Determine the [x, y] coordinate at the center of the cell enclosing the given text.  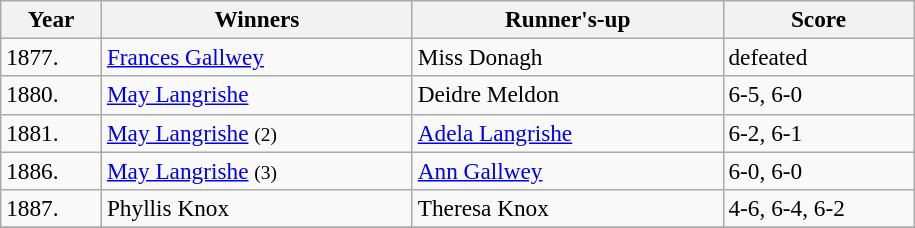
1887. [52, 208]
Theresa Knox [568, 208]
1880. [52, 95]
Adela Langrishe [568, 133]
4-6, 6-4, 6-2 [818, 208]
Deidre Meldon [568, 95]
defeated [818, 57]
Miss Donagh [568, 57]
Runner's-up [568, 19]
May Langrishe (2) [258, 133]
Winners [258, 19]
May Langrishe (3) [258, 170]
6-0, 6-0 [818, 170]
1886. [52, 170]
Ann Gallwey [568, 170]
1877. [52, 57]
Frances Gallwey [258, 57]
1881. [52, 133]
6-2, 6-1 [818, 133]
May Langrishe [258, 95]
Phyllis Knox [258, 208]
Year [52, 19]
6-5, 6-0 [818, 95]
Score [818, 19]
